Scan for the cell matching the given text and deliver its (X, Y) coordinate at center. 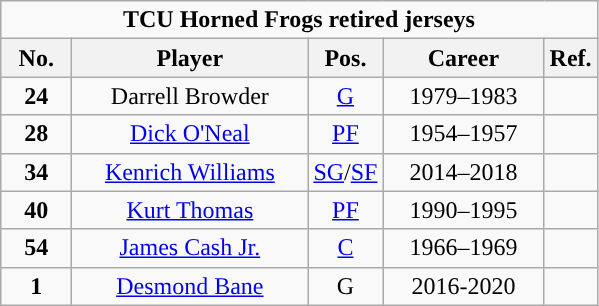
James Cash Jr. (190, 248)
2016-2020 (464, 286)
Kurt Thomas (190, 210)
1 (36, 286)
40 (36, 210)
1990–1995 (464, 210)
Desmond Bane (190, 286)
24 (36, 96)
C (346, 248)
Dick O'Neal (190, 134)
Player (190, 58)
Career (464, 58)
SG/SF (346, 172)
TCU Horned Frogs retired jerseys (299, 20)
1966–1969 (464, 248)
Kenrich Williams (190, 172)
Darrell Browder (190, 96)
1954–1957 (464, 134)
No. (36, 58)
34 (36, 172)
Ref. (570, 58)
1979–1983 (464, 96)
28 (36, 134)
Pos. (346, 58)
2014–2018 (464, 172)
54 (36, 248)
